Return (x, y) of the center of cell containing provided text 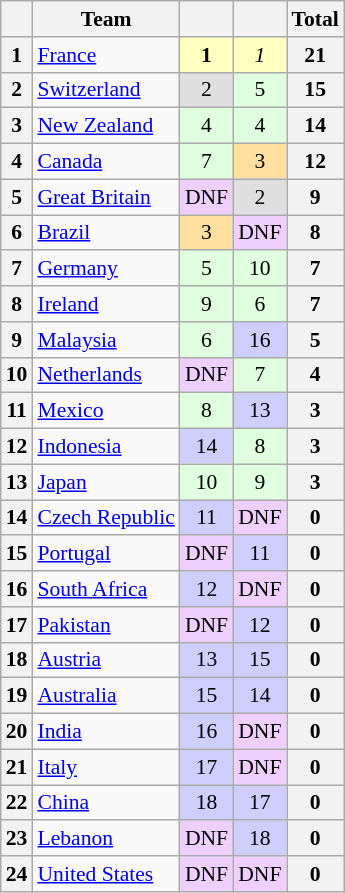
Switzerland (106, 90)
20 (17, 732)
South Africa (106, 589)
Japan (106, 482)
Brazil (106, 233)
India (106, 732)
France (106, 55)
Total (314, 19)
Italy (106, 767)
Portugal (106, 554)
Team (106, 19)
Germany (106, 269)
Czech Republic (106, 518)
Austria (106, 660)
New Zealand (106, 126)
China (106, 803)
22 (17, 803)
24 (17, 874)
Australia (106, 696)
Canada (106, 162)
Malaysia (106, 340)
Lebanon (106, 839)
23 (17, 839)
United States (106, 874)
Ireland (106, 304)
Pakistan (106, 625)
Mexico (106, 411)
Great Britain (106, 197)
Indonesia (106, 447)
Netherlands (106, 375)
19 (17, 696)
